Return the [x, y] coordinate for the center point of the cell that contains the specified text.  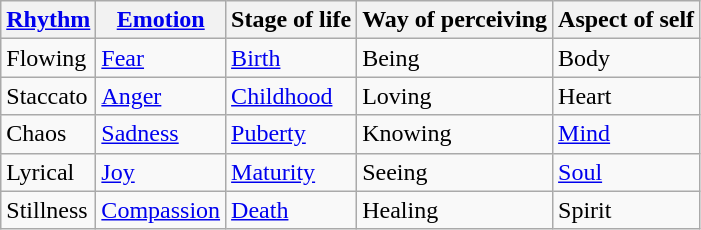
Puberty [292, 134]
Joy [161, 172]
Loving [455, 96]
Chaos [48, 134]
Flowing [48, 58]
Anger [161, 96]
Knowing [455, 134]
Stage of life [292, 20]
Birth [292, 58]
Staccato [48, 96]
Healing [455, 210]
Fear [161, 58]
Mind [626, 134]
Rhythm [48, 20]
Lyrical [48, 172]
Maturity [292, 172]
Body [626, 58]
Childhood [292, 96]
Spirit [626, 210]
Aspect of self [626, 20]
Death [292, 210]
Heart [626, 96]
Soul [626, 172]
Emotion [161, 20]
Being [455, 58]
Sadness [161, 134]
Seeing [455, 172]
Compassion [161, 210]
Way of perceiving [455, 20]
Stillness [48, 210]
